For the text-containing cell, return its midpoint in [x, y] coordinate format. 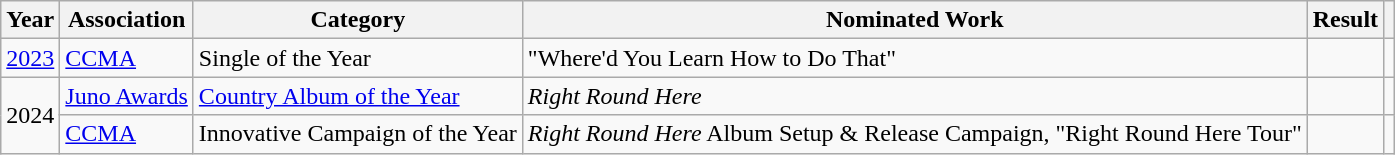
Right Round Here Album Setup & Release Campaign, "Right Round Here Tour" [914, 134]
2024 [30, 115]
Innovative Campaign of the Year [358, 134]
Nominated Work [914, 20]
Result [1345, 20]
Association [127, 20]
2023 [30, 58]
Year [30, 20]
"Where'd You Learn How to Do That" [914, 58]
Single of the Year [358, 58]
Right Round Here [914, 96]
Category [358, 20]
Country Album of the Year [358, 96]
Juno Awards [127, 96]
